Detect which cell encompasses the target text, then output its [x, y] center coordinate. 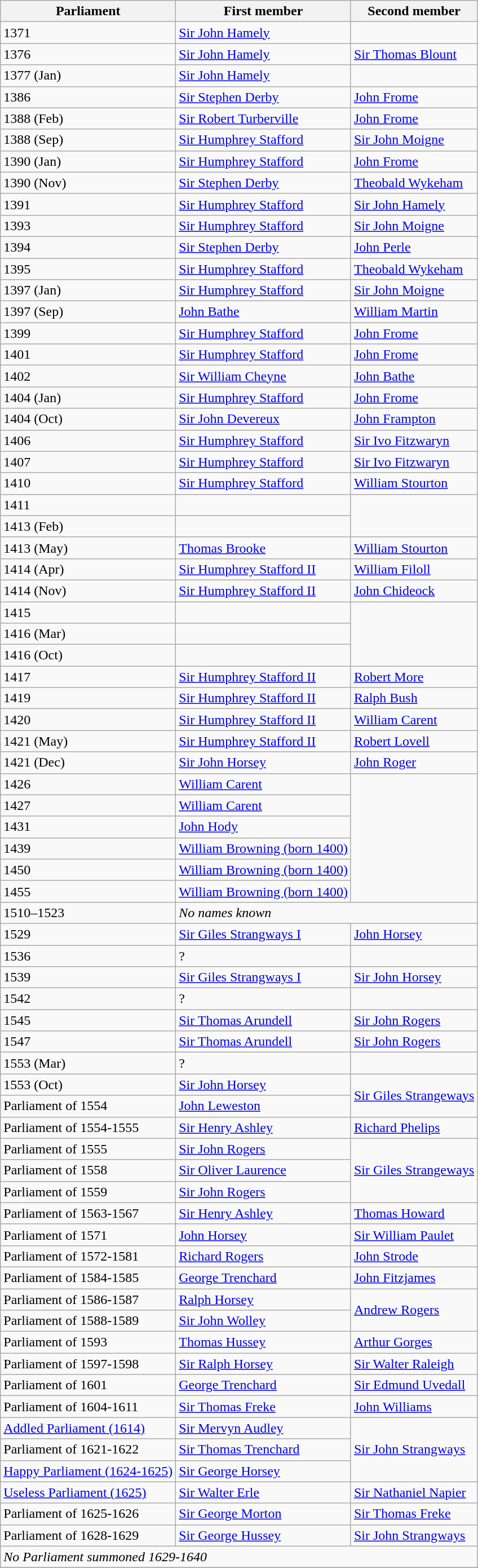
1406 [88, 441]
1553 (Oct) [88, 1085]
Parliament of 1559 [88, 1192]
1397 (Jan) [88, 290]
1421 (May) [88, 741]
Parliament of 1555 [88, 1149]
1397 (Sep) [88, 312]
Sir Walter Erle [264, 1492]
Sir Walter Raleigh [414, 1364]
Arthur Gorges [414, 1342]
Parliament of 1584-1585 [88, 1278]
Useless Parliament (1625) [88, 1492]
1455 [88, 891]
Parliament of 1588-1589 [88, 1321]
1390 (Nov) [88, 183]
Parliament of 1554-1555 [88, 1127]
Parliament of 1625-1626 [88, 1514]
1404 (Oct) [88, 419]
No Parliament summoned 1629-1640 [239, 1557]
1542 [88, 999]
John Strode [414, 1256]
1547 [88, 1042]
Robert Lovell [414, 741]
First member [264, 11]
Richard Phelips [414, 1127]
Sir William Paulet [414, 1235]
William Martin [414, 312]
1393 [88, 226]
1388 (Feb) [88, 118]
1416 (Mar) [88, 634]
Parliament of 1563-1567 [88, 1213]
1529 [88, 934]
Parliament [88, 11]
Sir George Hussey [264, 1535]
1420 [88, 720]
Parliament of 1571 [88, 1235]
1404 (Jan) [88, 398]
Happy Parliament (1624-1625) [88, 1471]
Sir Thomas Trenchard [264, 1450]
Sir John Wolley [264, 1321]
Sir George Morton [264, 1514]
1426 [88, 784]
1414 (Apr) [88, 569]
1386 [88, 97]
John Roger [414, 763]
Sir George Horsey [264, 1471]
1539 [88, 977]
Parliament of 1628-1629 [88, 1535]
Sir Ralph Horsey [264, 1364]
Sir Thomas Blount [414, 54]
1410 [88, 483]
Robert More [414, 677]
Parliament of 1601 [88, 1385]
1536 [88, 956]
Richard Rogers [264, 1256]
1391 [88, 204]
Thomas Brooke [264, 548]
Sir William Cheyne [264, 376]
Addled Parliament (1614) [88, 1428]
1414 (Nov) [88, 591]
John Leweston [264, 1106]
Thomas Hussey [264, 1342]
1431 [88, 827]
1413 (May) [88, 548]
Parliament of 1604-1611 [88, 1407]
Sir John Devereux [264, 419]
Second member [414, 11]
1545 [88, 1020]
1416 (Oct) [88, 655]
No names known [327, 913]
Sir Oliver Laurence [264, 1170]
1399 [88, 333]
Sir Mervyn Audley [264, 1428]
Sir Edmund Uvedall [414, 1385]
1402 [88, 376]
Ralph Bush [414, 698]
John Perle [414, 247]
John Fitzjames [414, 1278]
1407 [88, 462]
John Williams [414, 1407]
Parliament of 1572-1581 [88, 1256]
1510–1523 [88, 913]
1390 (Jan) [88, 161]
Sir Nathaniel Napier [414, 1492]
1401 [88, 355]
Ralph Horsey [264, 1299]
Parliament of 1554 [88, 1106]
Parliament of 1597-1598 [88, 1364]
Parliament of 1586-1587 [88, 1299]
1417 [88, 677]
Thomas Howard [414, 1213]
1395 [88, 269]
1371 [88, 33]
Parliament of 1558 [88, 1170]
1439 [88, 848]
John Chideock [414, 591]
John Hody [264, 827]
John Frampton [414, 419]
1553 (Mar) [88, 1063]
1376 [88, 54]
1411 [88, 505]
1450 [88, 870]
Sir Robert Turberville [264, 118]
1419 [88, 698]
1415 [88, 612]
1421 (Dec) [88, 763]
1427 [88, 805]
Parliament of 1593 [88, 1342]
William Filoll [414, 569]
1413 (Feb) [88, 526]
Andrew Rogers [414, 1310]
1377 (Jan) [88, 76]
Parliament of 1621-1622 [88, 1450]
1388 (Sep) [88, 140]
1394 [88, 247]
